Locate the cell with the specified text and output its (x, y) center coordinate. 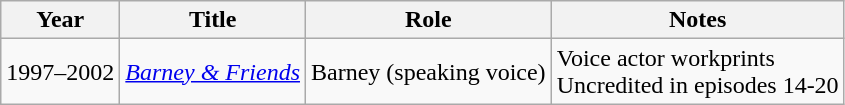
Voice actor workprintsUncredited in episodes 14-20 (698, 72)
Year (60, 20)
Role (429, 20)
Title (213, 20)
Notes (698, 20)
1997–2002 (60, 72)
Barney & Friends (213, 72)
Barney (speaking voice) (429, 72)
